Locate the cell with the specified text and output its [x, y] center coordinate. 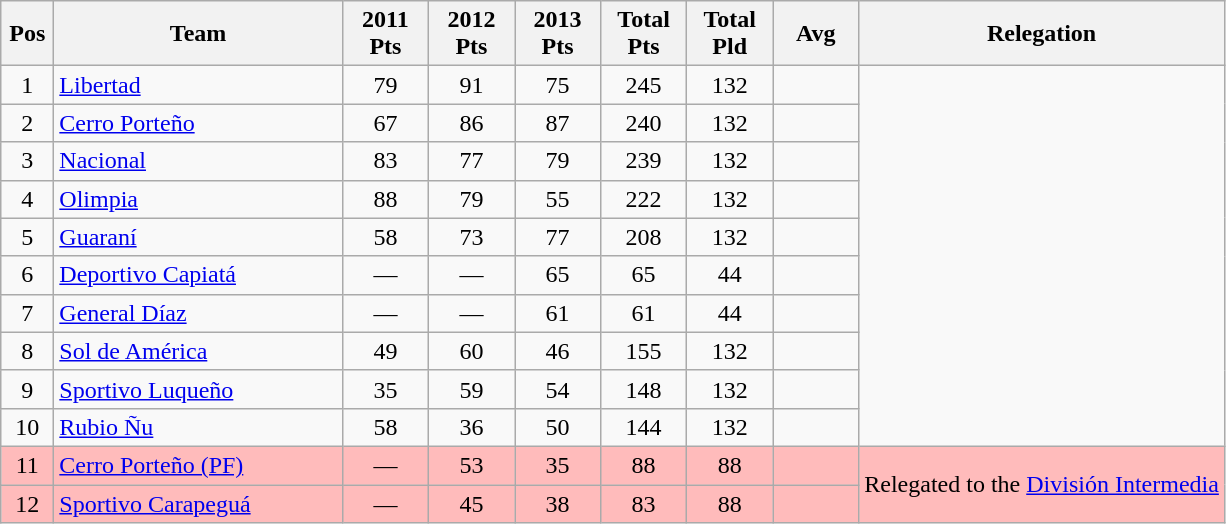
3 [28, 161]
38 [557, 503]
1 [28, 85]
Relegation [1042, 34]
2011Pts [385, 34]
9 [28, 389]
Olimpia [198, 199]
12 [28, 503]
5 [28, 237]
73 [471, 237]
Libertad [198, 85]
Team [198, 34]
Nacional [198, 161]
Guaraní [198, 237]
Sol de América [198, 351]
45 [471, 503]
Sportivo Luqueño [198, 389]
208 [644, 237]
67 [385, 123]
2 [28, 123]
91 [471, 85]
46 [557, 351]
49 [385, 351]
2013Pts [557, 34]
240 [644, 123]
239 [644, 161]
8 [28, 351]
55 [557, 199]
2012Pts [471, 34]
Avg [816, 34]
4 [28, 199]
86 [471, 123]
60 [471, 351]
54 [557, 389]
Cerro Porteño [198, 123]
222 [644, 199]
11 [28, 465]
36 [471, 427]
75 [557, 85]
144 [644, 427]
TotalPld [730, 34]
Rubio Ñu [198, 427]
59 [471, 389]
Deportivo Capiatá [198, 275]
TotalPts [644, 34]
Sportivo Carapeguá [198, 503]
148 [644, 389]
General Díaz [198, 313]
Cerro Porteño (PF) [198, 465]
50 [557, 427]
87 [557, 123]
7 [28, 313]
10 [28, 427]
53 [471, 465]
245 [644, 85]
Pos [28, 34]
6 [28, 275]
Relegated to the División Intermedia [1042, 484]
155 [644, 351]
